Provide the [X, Y] coordinate of the cell's center where the given text is located.  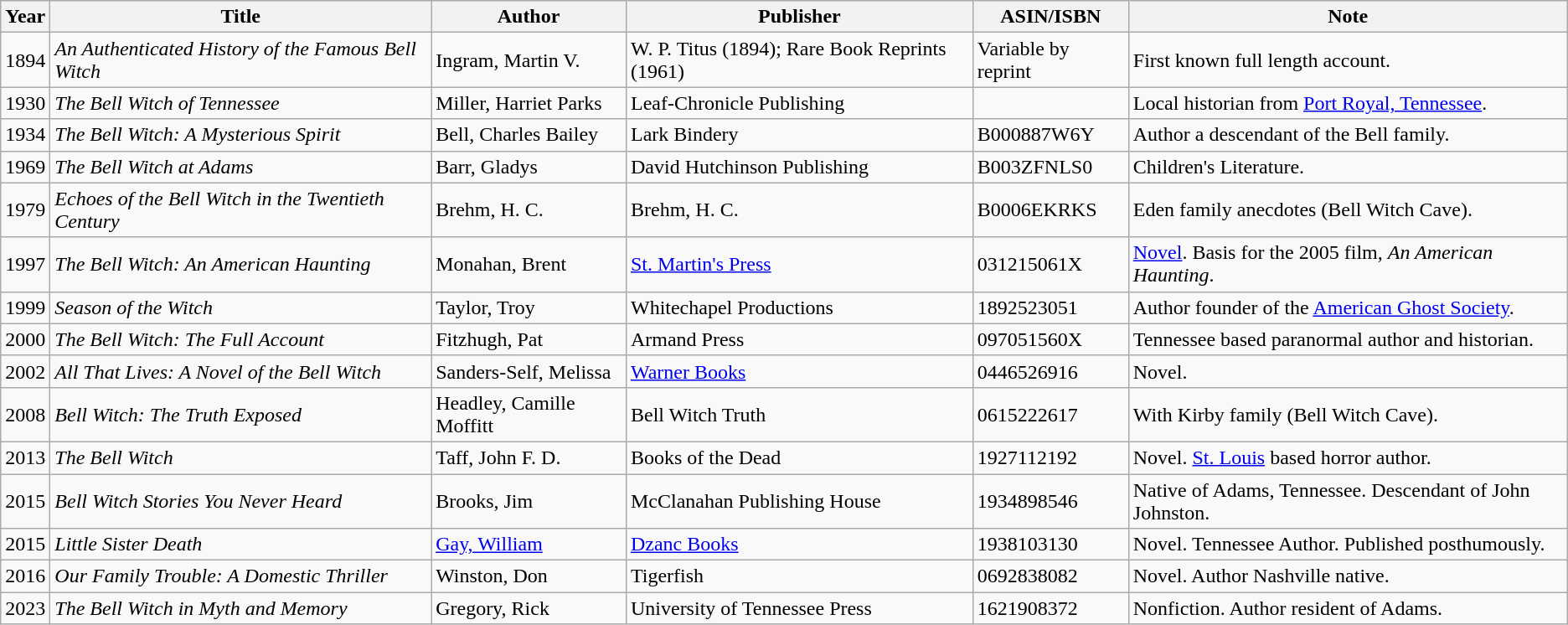
Tennessee based paranormal author and historian. [1348, 339]
Novel. Basis for the 2005 film, An American Haunting. [1348, 265]
097051560X [1050, 339]
Author [529, 17]
Bell Witch: The Truth Exposed [241, 414]
Headley, Camille Moffitt [529, 414]
Our Family Trouble: A Domestic Thriller [241, 576]
Miller, Harriet Parks [529, 103]
Eden family anecdotes (Bell Witch Cave). [1348, 209]
1930 [25, 103]
The Bell Witch [241, 457]
Novel. St. Louis based horror author. [1348, 457]
1999 [25, 307]
2002 [25, 371]
0692838082 [1050, 576]
Whitechapel Productions [799, 307]
Sanders-Self, Melissa [529, 371]
Novel. Author Nashville native. [1348, 576]
Leaf-Chronicle Publishing [799, 103]
Title [241, 17]
W. P. Titus (1894); Rare Book Reprints (1961) [799, 60]
The Bell Witch of Tennessee [241, 103]
1934 [25, 135]
Brooks, Jim [529, 501]
1894 [25, 60]
Bell Witch Truth [799, 414]
B0006EKRKS [1050, 209]
0615222617 [1050, 414]
1938103130 [1050, 545]
Gay, William [529, 545]
Armand Press [799, 339]
Native of Adams, Tennessee. Descendant of John Johnston. [1348, 501]
McClanahan Publishing House [799, 501]
Local historian from Port Royal, Tennessee. [1348, 103]
Taff, John F. D. [529, 457]
Gregory, Rick [529, 608]
1934898546 [1050, 501]
Lark Bindery [799, 135]
Dzanc Books [799, 545]
Monahan, Brent [529, 265]
0446526916 [1050, 371]
All That Lives: A Novel of the Bell Witch [241, 371]
031215061X [1050, 265]
Winston, Don [529, 576]
B000887W6Y [1050, 135]
An Authenticated History of the Famous Bell Witch [241, 60]
First known full length account. [1348, 60]
Ingram, Martin V. [529, 60]
Author a descendant of the Bell family. [1348, 135]
1927112192 [1050, 457]
2016 [25, 576]
1969 [25, 167]
1892523051 [1050, 307]
Barr, Gladys [529, 167]
Author founder of the American Ghost Society. [1348, 307]
Publisher [799, 17]
Warner Books [799, 371]
The Bell Witch: A Mysterious Spirit [241, 135]
2000 [25, 339]
Little Sister Death [241, 545]
Novel. Tennessee Author. Published posthumously. [1348, 545]
2008 [25, 414]
The Bell Witch: The Full Account [241, 339]
Year [25, 17]
St. Martin's Press [799, 265]
The Bell Witch at Adams [241, 167]
1979 [25, 209]
With Kirby family (Bell Witch Cave). [1348, 414]
Echoes of the Bell Witch in the Twentieth Century [241, 209]
Bell, Charles Bailey [529, 135]
Tigerfish [799, 576]
Nonfiction. Author resident of Adams. [1348, 608]
Season of the Witch [241, 307]
ASIN/ISBN [1050, 17]
1621908372 [1050, 608]
Note [1348, 17]
University of Tennessee Press [799, 608]
Children's Literature. [1348, 167]
Taylor, Troy [529, 307]
Novel. [1348, 371]
2013 [25, 457]
Fitzhugh, Pat [529, 339]
The Bell Witch in Myth and Memory [241, 608]
David Hutchinson Publishing [799, 167]
2023 [25, 608]
B003ZFNLS0 [1050, 167]
Variable by reprint [1050, 60]
Bell Witch Stories You Never Heard [241, 501]
1997 [25, 265]
Books of the Dead [799, 457]
The Bell Witch: An American Haunting [241, 265]
